Extract the [X, Y] coordinate from the center of the cell holding the provided text.  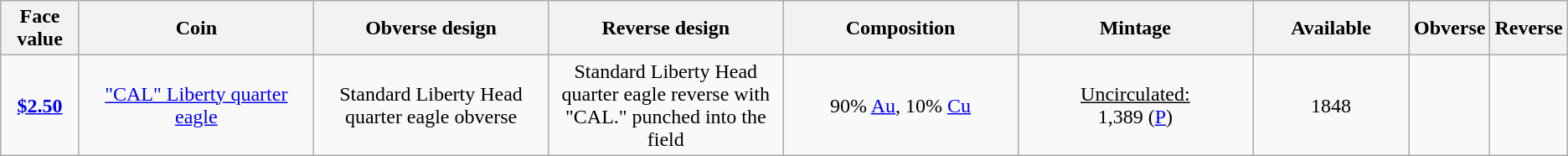
Coin [196, 29]
Standard Liberty Head quarter eagle reverse with "CAL." punched into the field [666, 106]
"CAL" Liberty quarter eagle [196, 106]
Mintage [1135, 29]
90% Au, 10% Cu [900, 106]
Available [1332, 29]
$2.50 [40, 106]
Face value [40, 29]
Composition [900, 29]
Reverse [1529, 29]
Uncirculated:1,389 (P) [1135, 106]
1848 [1332, 106]
Obverse [1450, 29]
Reverse design [666, 29]
Obverse design [431, 29]
Standard Liberty Head quarter eagle obverse [431, 106]
